Capture the cell that displays the provided text and extract its (x, y) central coordinate. 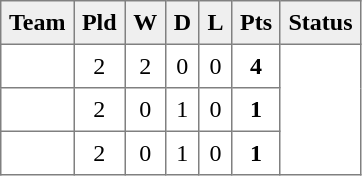
Pld (100, 23)
Pts (256, 23)
D (182, 23)
Team (38, 23)
4 (256, 66)
L (216, 23)
W (145, 23)
Status (320, 23)
